Provide the [X, Y] coordinate of the cell's center where the given text is located.  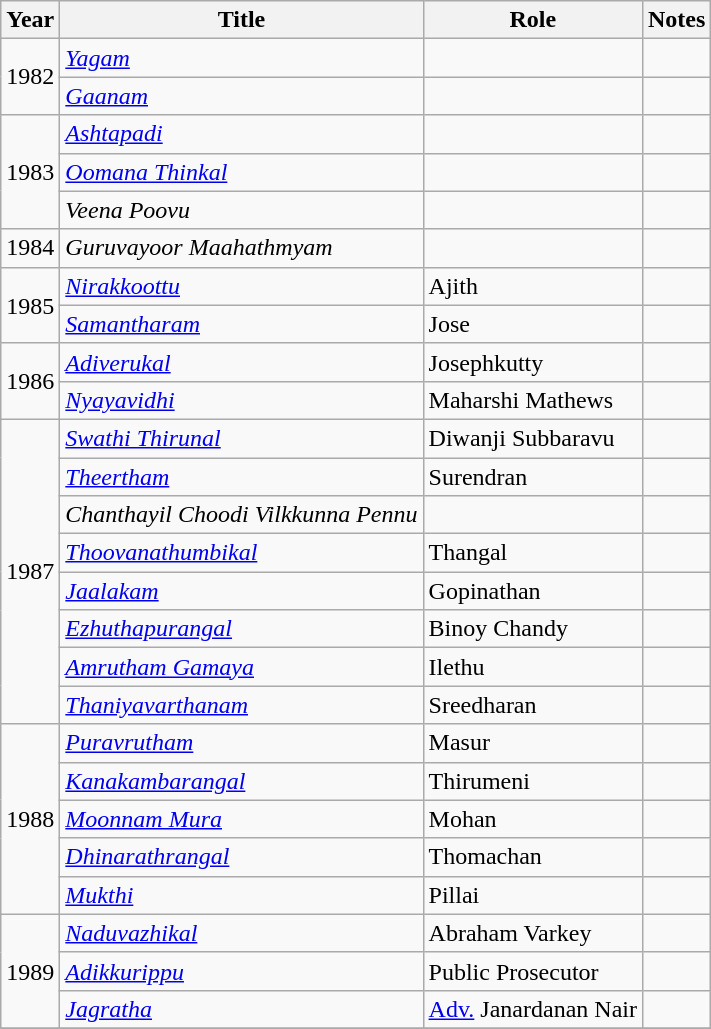
Oomana Thinkal [242, 172]
Gaanam [242, 96]
Thoovanathumbikal [242, 553]
Pillai [532, 895]
Masur [532, 743]
Sreedharan [532, 705]
1988 [30, 819]
Josephkutty [532, 362]
1987 [30, 571]
1986 [30, 381]
1984 [30, 248]
1989 [30, 971]
Thangal [532, 553]
Veena Poovu [242, 210]
Jagratha [242, 1009]
Jose [532, 324]
Abraham Varkey [532, 933]
Moonnam Mura [242, 819]
Amrutham Gamaya [242, 667]
Adikkurippu [242, 971]
Maharshi Mathews [532, 400]
Title [242, 20]
Year [30, 20]
Ezhuthapurangal [242, 629]
Surendran [532, 477]
Ilethu [532, 667]
Gopinathan [532, 591]
Notes [676, 20]
Puravrutham [242, 743]
Jaalakam [242, 591]
Ajith [532, 286]
Public Prosecutor [532, 971]
Nirakkoottu [242, 286]
Swathi Thirunal [242, 438]
Thaniyavarthanam [242, 705]
Chanthayil Choodi Vilkkunna Pennu [242, 515]
Guruvayoor Maahathmyam [242, 248]
Naduvazhikal [242, 933]
Role [532, 20]
Mukthi [242, 895]
Thirumeni [532, 781]
1983 [30, 172]
Diwanji Subbaravu [532, 438]
Nyayavidhi [242, 400]
Dhinarathrangal [242, 857]
1982 [30, 77]
Adiverukal [242, 362]
Samantharam [242, 324]
Ashtapadi [242, 134]
Kanakambarangal [242, 781]
Binoy Chandy [532, 629]
Theertham [242, 477]
Yagam [242, 58]
Adv. Janardanan Nair [532, 1009]
Mohan [532, 819]
Thomachan [532, 857]
1985 [30, 305]
